Return (X, Y) of the center of cell containing provided text 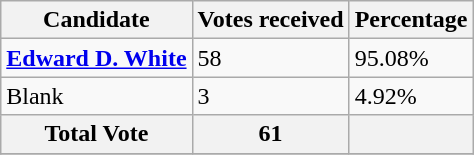
Votes received (270, 20)
3 (270, 96)
Percentage (411, 20)
61 (270, 134)
Edward D. White (96, 58)
58 (270, 58)
Blank (96, 96)
Total Vote (96, 134)
Candidate (96, 20)
4.92% (411, 96)
95.08% (411, 58)
